Capture the cell that displays the provided text and extract its [X, Y] central coordinate. 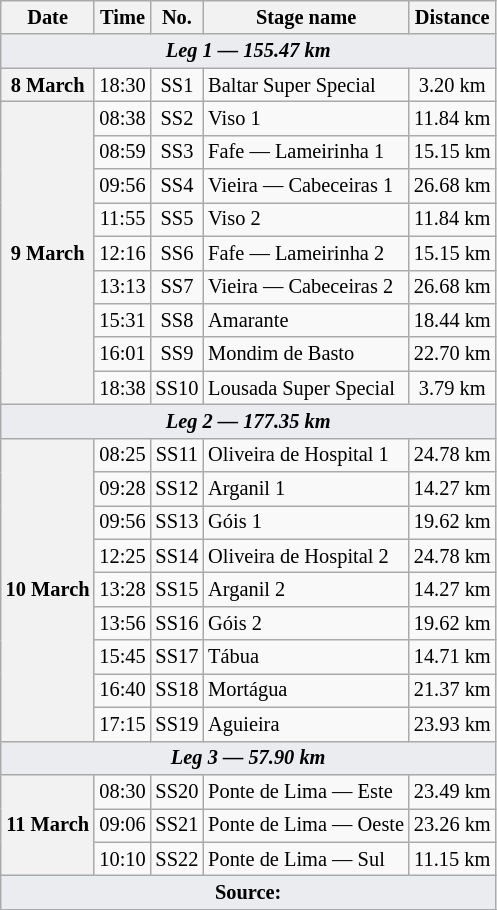
Oliveira de Hospital 1 [306, 455]
SS14 [178, 556]
22.70 km [452, 354]
18:30 [122, 85]
Source: [248, 892]
SS1 [178, 85]
Arganil 2 [306, 589]
Fafe — Lameirinha 1 [306, 152]
8 March [48, 85]
SS22 [178, 859]
08:30 [122, 791]
Aguieira [306, 724]
SS7 [178, 287]
09:06 [122, 825]
Arganil 1 [306, 489]
16:40 [122, 690]
15:45 [122, 657]
23.26 km [452, 825]
23.49 km [452, 791]
SS19 [178, 724]
Stage name [306, 17]
SS12 [178, 489]
13:56 [122, 623]
18.44 km [452, 320]
SS18 [178, 690]
No. [178, 17]
SS10 [178, 388]
15:31 [122, 320]
SS21 [178, 825]
Lousada Super Special [306, 388]
13:28 [122, 589]
SS6 [178, 253]
17:15 [122, 724]
08:59 [122, 152]
08:38 [122, 118]
Góis 1 [306, 522]
SS3 [178, 152]
SS9 [178, 354]
Ponte de Lima — Este [306, 791]
Fafe — Lameirinha 2 [306, 253]
Vieira — Cabeceiras 1 [306, 186]
Viso 2 [306, 219]
Baltar Super Special [306, 85]
Mortágua [306, 690]
3.79 km [452, 388]
23.93 km [452, 724]
13:13 [122, 287]
Leg 1 — 155.47 km [248, 51]
11.15 km [452, 859]
Mondim de Basto [306, 354]
12:25 [122, 556]
Oliveira de Hospital 2 [306, 556]
Time [122, 17]
Ponte de Lima — Oeste [306, 825]
12:16 [122, 253]
09:28 [122, 489]
SS20 [178, 791]
Ponte de Lima — Sul [306, 859]
Góis 2 [306, 623]
SS4 [178, 186]
SS2 [178, 118]
Leg 2 — 177.35 km [248, 421]
SS16 [178, 623]
SS5 [178, 219]
Date [48, 17]
14.71 km [452, 657]
16:01 [122, 354]
Distance [452, 17]
21.37 km [452, 690]
SS11 [178, 455]
08:25 [122, 455]
10:10 [122, 859]
3.20 km [452, 85]
Leg 3 — 57.90 km [248, 758]
18:38 [122, 388]
11:55 [122, 219]
Vieira — Cabeceiras 2 [306, 287]
SS17 [178, 657]
10 March [48, 590]
9 March [48, 252]
Viso 1 [306, 118]
SS8 [178, 320]
SS13 [178, 522]
11 March [48, 824]
SS15 [178, 589]
Amarante [306, 320]
Tábua [306, 657]
